Identify which cell holds the provided text, then report its [X, Y] central coordinate. 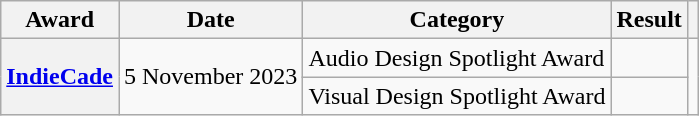
Result [649, 20]
Award [60, 20]
Audio Design Spotlight Award [457, 58]
5 November 2023 [210, 77]
Visual Design Spotlight Award [457, 96]
IndieCade [60, 77]
Category [457, 20]
Date [210, 20]
